Output the [X, Y] coordinate of the center of the cell containing the given text.  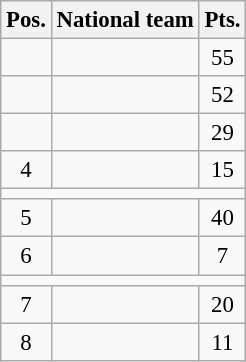
Pts. [222, 20]
52 [222, 95]
National team [125, 20]
29 [222, 133]
40 [222, 219]
8 [26, 342]
4 [26, 170]
15 [222, 170]
20 [222, 304]
6 [26, 256]
11 [222, 342]
Pos. [26, 20]
5 [26, 219]
55 [222, 58]
